Capture the cell that displays the provided text and extract its [X, Y] central coordinate. 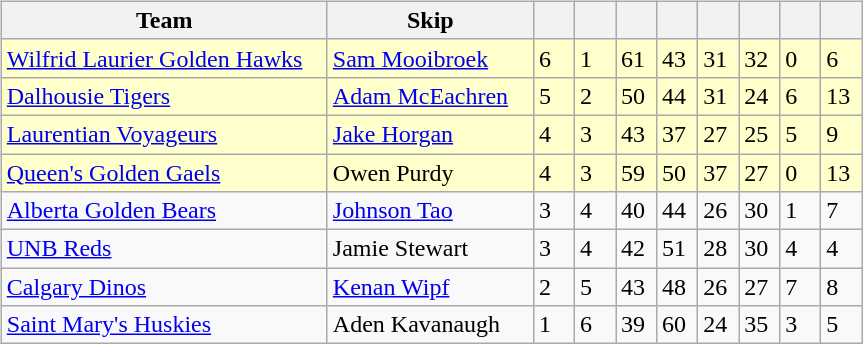
59 [636, 173]
Saint Mary's Huskies [164, 325]
Skip [430, 20]
UNB Reds [164, 249]
Alberta Golden Bears [164, 211]
8 [842, 287]
Dalhousie Tigers [164, 96]
48 [678, 287]
39 [636, 325]
61 [636, 58]
51 [678, 249]
Adam McEachren [430, 96]
40 [636, 211]
35 [760, 325]
Johnson Tao [430, 211]
Jamie Stewart [430, 249]
Kenan Wipf [430, 287]
Owen Purdy [430, 173]
9 [842, 134]
60 [678, 325]
Team [164, 20]
32 [760, 58]
Queen's Golden Gaels [164, 173]
Laurentian Voyageurs [164, 134]
Sam Mooibroek [430, 58]
Jake Horgan [430, 134]
28 [718, 249]
25 [760, 134]
Aden Kavanaugh [430, 325]
Wilfrid Laurier Golden Hawks [164, 58]
Calgary Dinos [164, 287]
42 [636, 249]
